Return [X, Y] of the center of cell containing provided text 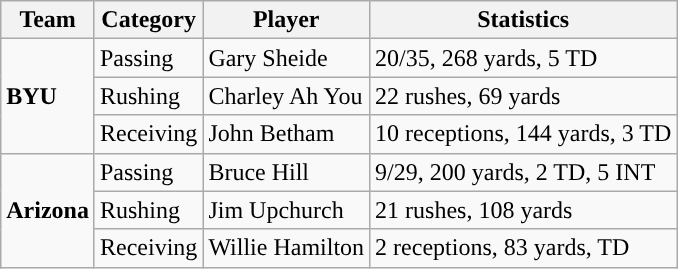
21 rushes, 108 yards [524, 210]
Gary Sheide [286, 58]
20/35, 268 yards, 5 TD [524, 58]
Bruce Hill [286, 172]
Willie Hamilton [286, 248]
Category [148, 20]
2 receptions, 83 yards, TD [524, 248]
10 receptions, 144 yards, 3 TD [524, 134]
Team [48, 20]
Statistics [524, 20]
Charley Ah You [286, 96]
BYU [48, 96]
Player [286, 20]
9/29, 200 yards, 2 TD, 5 INT [524, 172]
Arizona [48, 210]
John Betham [286, 134]
22 rushes, 69 yards [524, 96]
Jim Upchurch [286, 210]
